Extract the [x, y] coordinate from the center of the cell holding the provided text.  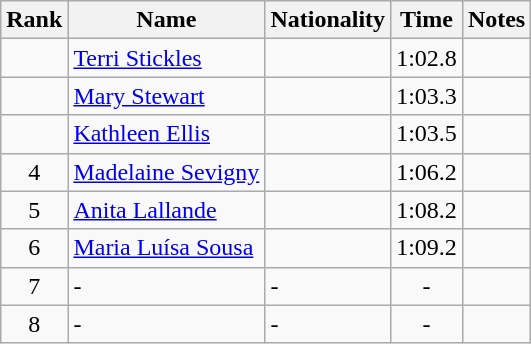
1:08.2 [427, 210]
1:03.5 [427, 134]
1:03.3 [427, 96]
1:06.2 [427, 172]
Time [427, 20]
7 [34, 286]
1:02.8 [427, 58]
Nationality [328, 20]
6 [34, 248]
1:09.2 [427, 248]
Anita Lallande [166, 210]
4 [34, 172]
Madelaine Sevigny [166, 172]
Name [166, 20]
Mary Stewart [166, 96]
Kathleen Ellis [166, 134]
Terri Stickles [166, 58]
Rank [34, 20]
8 [34, 324]
5 [34, 210]
Maria Luísa Sousa [166, 248]
Notes [496, 20]
